Determine the [x, y] coordinate at the center of the cell enclosing the given text.  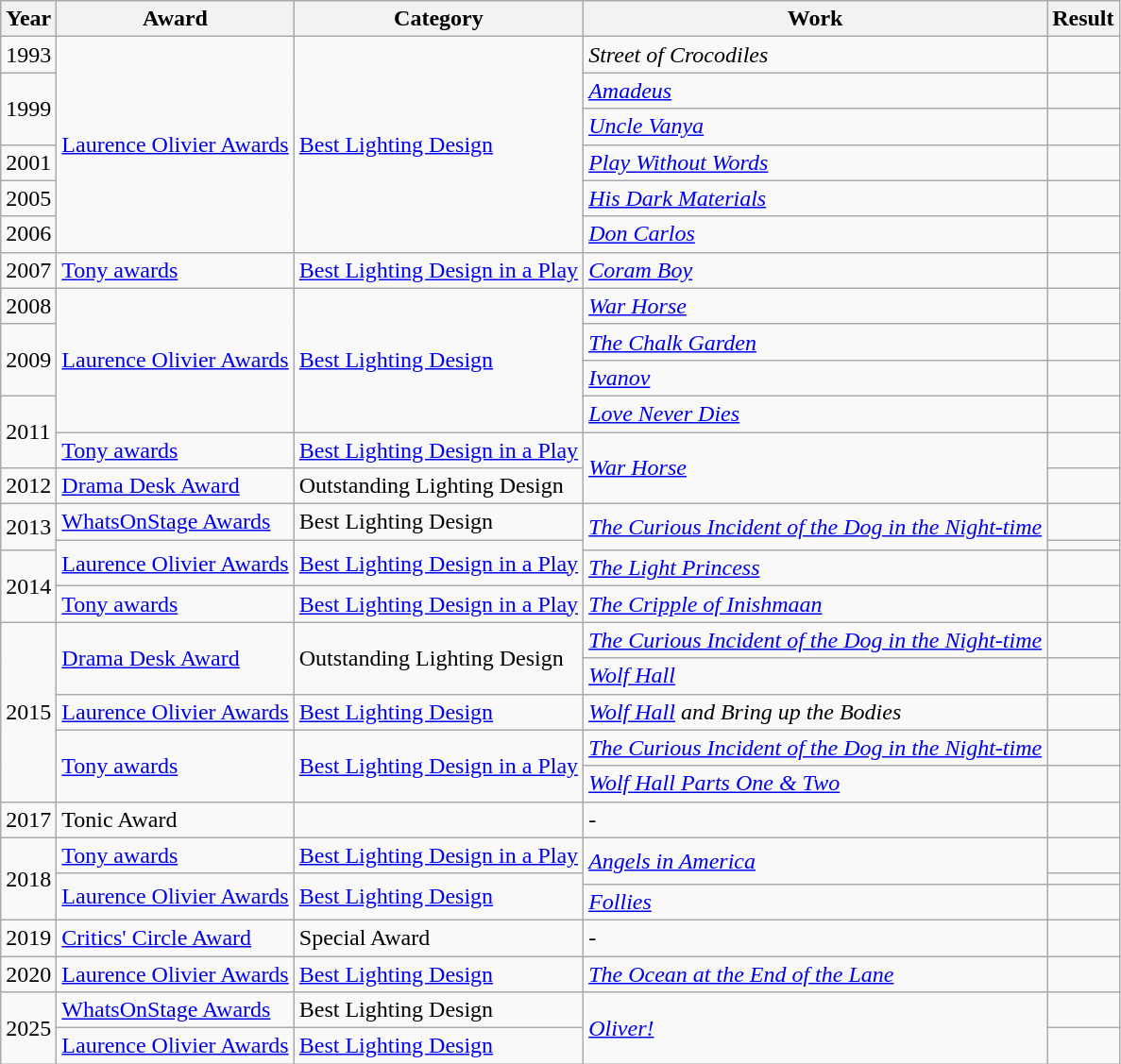
2012 [28, 486]
Play Without Words [816, 162]
2008 [28, 306]
2018 [28, 878]
2007 [28, 270]
2013 [28, 527]
2009 [28, 360]
1999 [28, 109]
The Cripple of Inishmaan [816, 604]
The Ocean at the End of the Lane [816, 973]
Don Carlos [816, 234]
2019 [28, 937]
Result [1083, 19]
Category [438, 19]
2025 [28, 1028]
1993 [28, 55]
2001 [28, 162]
2005 [28, 198]
The Chalk Garden [816, 342]
Wolf Hall [816, 676]
Angels in America [816, 861]
Year [28, 19]
2006 [28, 234]
2020 [28, 973]
Critics' Circle Award [176, 937]
Wolf Hall and Bring up the Bodies [816, 712]
Oliver! [816, 1028]
2015 [28, 712]
Uncle Vanya [816, 127]
2014 [28, 586]
Coram Boy [816, 270]
Love Never Dies [816, 414]
Tonic Award [176, 819]
Work [816, 19]
Ivanov [816, 378]
Award [176, 19]
Street of Crocodiles [816, 55]
Amadeus [816, 91]
2017 [28, 819]
His Dark Materials [816, 198]
Follies [816, 902]
2011 [28, 431]
Wolf Hall Parts One & Two [816, 784]
The Light Princess [816, 568]
Special Award [438, 937]
